For the text-containing cell, return its midpoint in [x, y] coordinate format. 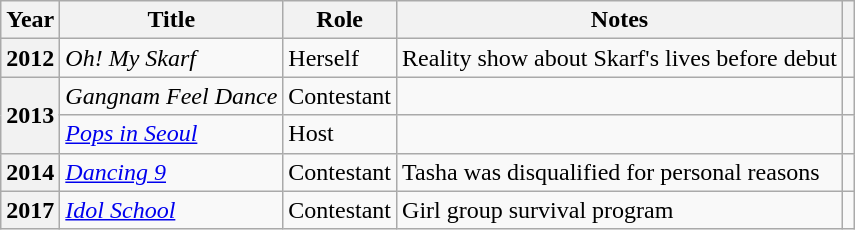
Idol School [172, 210]
Notes [620, 20]
Host [340, 134]
2014 [30, 172]
Reality show about Skarf's lives before debut [620, 58]
Title [172, 20]
Oh! My Skarf [172, 58]
2017 [30, 210]
Tasha was disqualified for personal reasons [620, 172]
Dancing 9 [172, 172]
Herself [340, 58]
Gangnam Feel Dance [172, 96]
Year [30, 20]
Girl group survival program [620, 210]
2012 [30, 58]
2013 [30, 115]
Pops in Seoul [172, 134]
Role [340, 20]
